Scan for the cell matching the given text and deliver its (X, Y) coordinate at center. 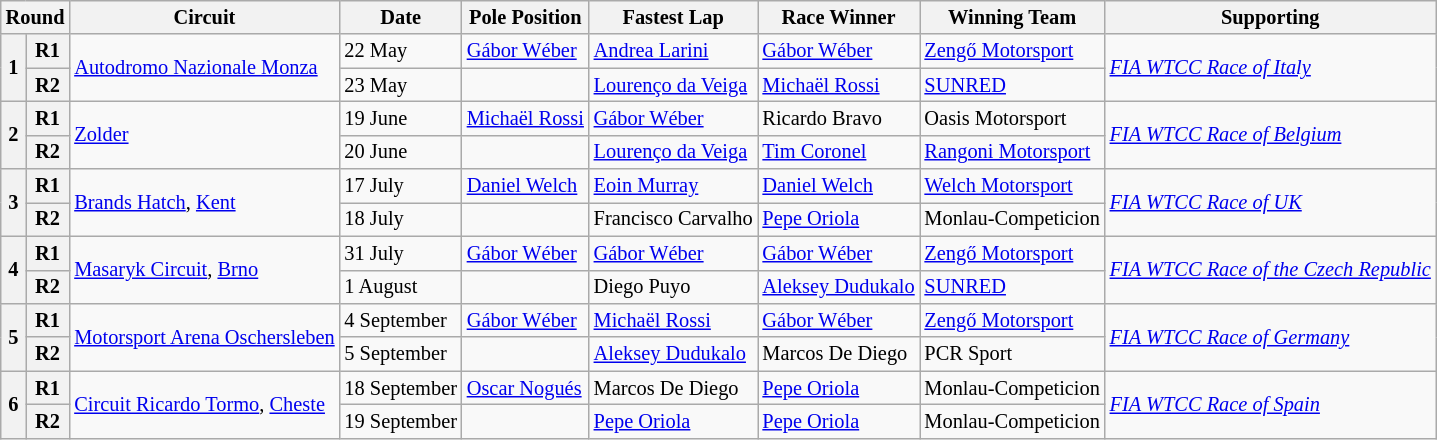
Andrea Larini (674, 51)
FIA WTCC Race of the Czech Republic (1270, 270)
Zolder (204, 134)
PCR Sport (1012, 354)
Welch Motorsport (1012, 186)
Oasis Motorsport (1012, 118)
Tim Coronel (839, 152)
FIA WTCC Race of Belgium (1270, 134)
4 September (400, 320)
18 September (400, 388)
1 (14, 68)
Circuit Ricardo Tormo, Cheste (204, 404)
3 (14, 202)
17 July (400, 186)
Masaryk Circuit, Brno (204, 270)
Motorsport Arena Oschersleben (204, 336)
Winning Team (1012, 17)
19 June (400, 118)
Round (36, 17)
Brands Hatch, Kent (204, 202)
Fastest Lap (674, 17)
Circuit (204, 17)
22 May (400, 51)
5 (14, 336)
Diego Puyo (674, 287)
Date (400, 17)
2 (14, 134)
Francisco Carvalho (674, 219)
20 June (400, 152)
FIA WTCC Race of UK (1270, 202)
4 (14, 270)
31 July (400, 253)
Race Winner (839, 17)
Ricardo Bravo (839, 118)
Pole Position (526, 17)
6 (14, 404)
FIA WTCC Race of Germany (1270, 336)
23 May (400, 85)
Oscar Nogués (526, 388)
19 September (400, 421)
Rangoni Motorsport (1012, 152)
Autodromo Nazionale Monza (204, 68)
5 September (400, 354)
FIA WTCC Race of Spain (1270, 404)
FIA WTCC Race of Italy (1270, 68)
18 July (400, 219)
1 August (400, 287)
Eoin Murray (674, 186)
Supporting (1270, 17)
